Capture the cell that displays the provided text and extract its [x, y] central coordinate. 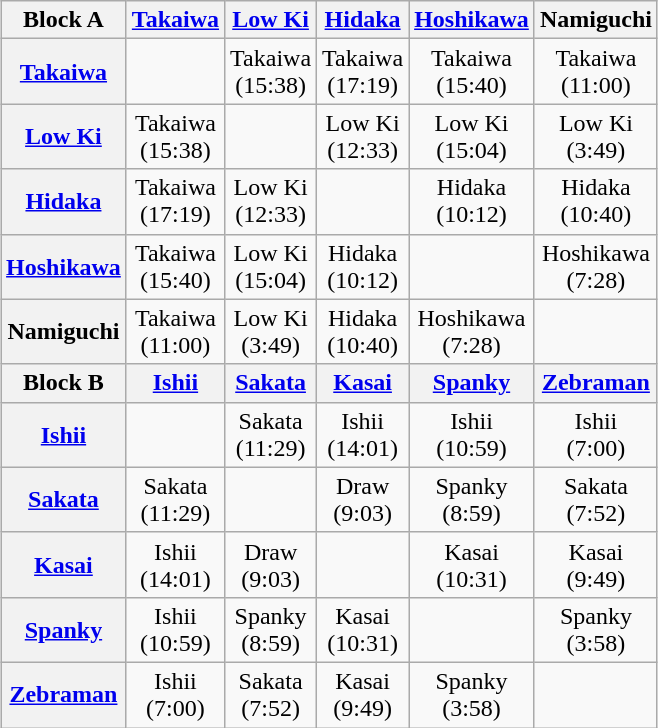
Block B [64, 383]
Block A [64, 20]
